Detect which cell encompasses the target text, then output its (X, Y) center coordinate. 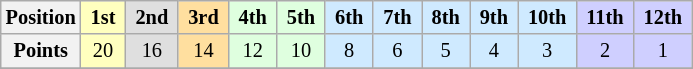
4th (253, 17)
20 (104, 51)
3rd (203, 17)
7th (397, 17)
2 (604, 51)
12 (253, 51)
8 (349, 51)
8th (446, 17)
6 (397, 51)
3 (547, 51)
Position (41, 17)
5 (446, 51)
2nd (152, 17)
14 (203, 51)
12th (663, 17)
4 (494, 51)
1st (104, 17)
10th (547, 17)
11th (604, 17)
6th (349, 17)
9th (494, 17)
5th (301, 17)
1 (663, 51)
Points (41, 51)
16 (152, 51)
10 (301, 51)
